Search for the cell housing the specified text and yield its [x, y] center coordinate. 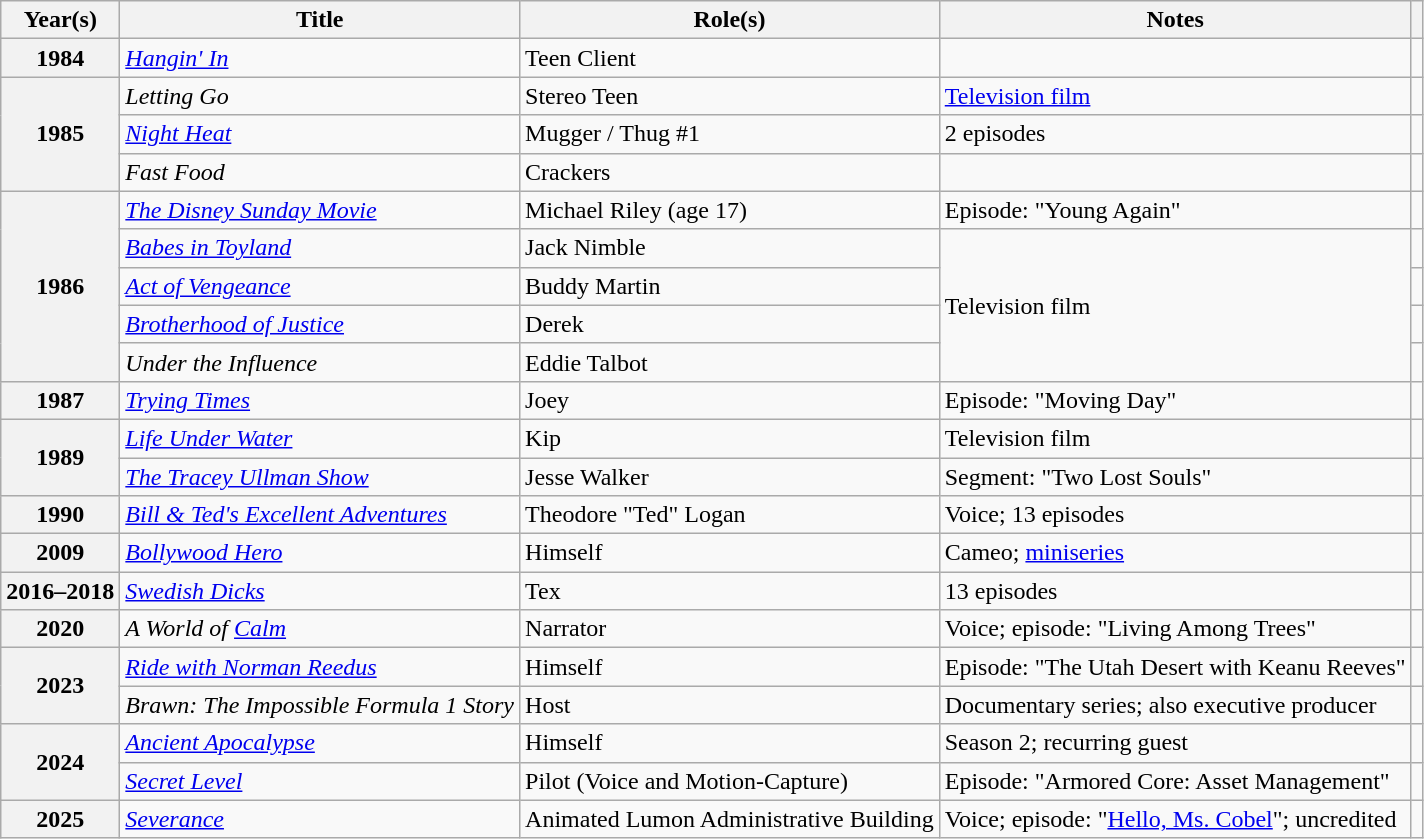
2 episodes [1175, 134]
Role(s) [730, 20]
Buddy Martin [730, 286]
2009 [60, 553]
Ancient Apocalypse [320, 743]
Title [320, 20]
1986 [60, 286]
Notes [1175, 20]
Life Under Water [320, 438]
Season 2; recurring guest [1175, 743]
The Disney Sunday Movie [320, 210]
2025 [60, 819]
Tex [730, 591]
Episode: "The Utah Desert with Keanu Reeves" [1175, 667]
Severance [320, 819]
Episode: "Armored Core: Asset Management" [1175, 781]
Michael Riley (age 17) [730, 210]
Trying Times [320, 400]
A World of Calm [320, 629]
Fast Food [320, 172]
Joey [730, 400]
1985 [60, 134]
Documentary series; also executive producer [1175, 705]
Jack Nimble [730, 248]
2024 [60, 762]
Bollywood Hero [320, 553]
Episode: "Young Again" [1175, 210]
Cameo; miniseries [1175, 553]
Animated Lumon Administrative Building [730, 819]
Act of Vengeance [320, 286]
Host [730, 705]
Year(s) [60, 20]
1984 [60, 58]
Crackers [730, 172]
Voice; episode: "Hello, Ms. Cobel"; uncredited [1175, 819]
Segment: "Two Lost Souls" [1175, 477]
Eddie Talbot [730, 362]
Narrator [730, 629]
Letting Go [320, 96]
Bill & Ted's Excellent Adventures [320, 515]
Hangin' In [320, 58]
Night Heat [320, 134]
Mugger / Thug #1 [730, 134]
The Tracey Ullman Show [320, 477]
Jesse Walker [730, 477]
Swedish Dicks [320, 591]
1990 [60, 515]
2023 [60, 686]
Voice; 13 episodes [1175, 515]
Secret Level [320, 781]
Kip [730, 438]
Brawn: The Impossible Formula 1 Story [320, 705]
Babes in Toyland [320, 248]
1987 [60, 400]
Voice; episode: "Living Among Trees" [1175, 629]
2020 [60, 629]
Episode: "Moving Day" [1175, 400]
Brotherhood of Justice [320, 324]
Under the Influence [320, 362]
Teen Client [730, 58]
1989 [60, 457]
13 episodes [1175, 591]
Derek [730, 324]
2016–2018 [60, 591]
Theodore "Ted" Logan [730, 515]
Pilot (Voice and Motion-Capture) [730, 781]
Stereo Teen [730, 96]
Ride with Norman Reedus [320, 667]
